Capture the cell that displays the provided text and extract its (x, y) central coordinate. 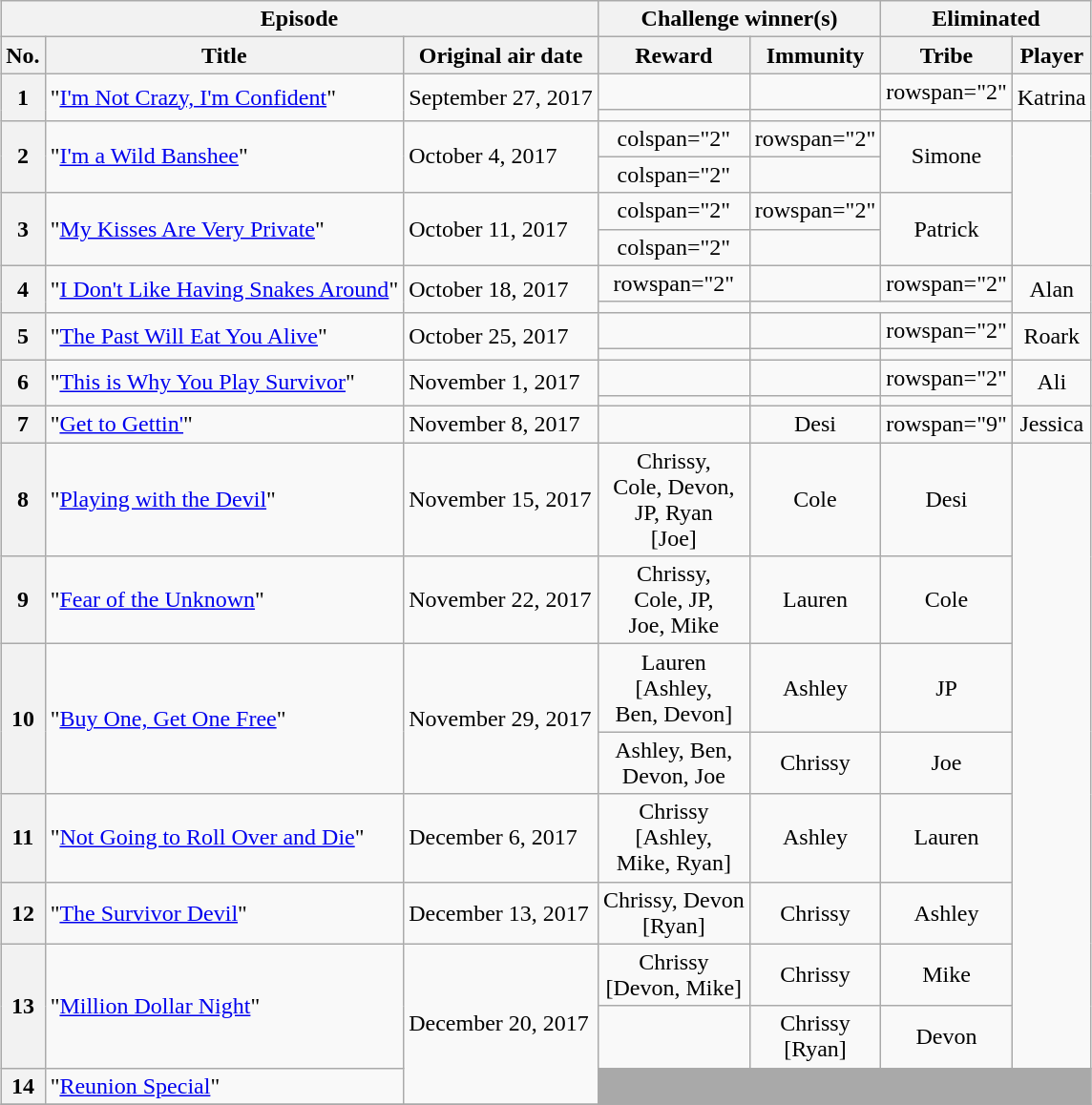
2 (23, 156)
6 (23, 382)
1 (23, 97)
Jessica (1052, 425)
"The Survivor Devil" (224, 912)
Katrina (1052, 97)
October 18, 2017 (501, 288)
Player (1052, 55)
November 8, 2017 (501, 425)
5 (23, 336)
"Playing with the Devil" (224, 500)
9 (23, 600)
rowspan="9" (947, 425)
Reward (674, 55)
8 (23, 500)
Alan (1052, 288)
Chrissy,Cole, Devon,JP, Ryan[Joe] (674, 500)
November 29, 2017 (501, 719)
"Not Going to Roll Over and Die" (224, 838)
Chrissy[Ashley,Mike, Ryan] (674, 838)
"My Kisses Are Very Private" (224, 229)
"Get to Gettin'" (224, 425)
13 (23, 1006)
Ali (1052, 382)
Patrick (947, 229)
September 27, 2017 (501, 97)
Mike (947, 975)
Chrissy, Devon[Ryan] (674, 912)
Lauren[Ashley,Ben, Devon] (674, 688)
Original air date (501, 55)
12 (23, 912)
"Million Dollar Night" (224, 1006)
"I'm Not Crazy, I'm Confident" (224, 97)
October 11, 2017 (501, 229)
Chrissy[Ryan] (815, 1036)
Episode (300, 19)
November 15, 2017 (501, 500)
Ashley, Ben,Devon, Joe (674, 763)
"Buy One, Get One Free" (224, 719)
Tribe (947, 55)
December 13, 2017 (501, 912)
Title (224, 55)
"I'm a Wild Banshee" (224, 156)
Roark (1052, 336)
Chrissy[Devon, Mike] (674, 975)
Chrissy,Cole, JP,Joe, Mike (674, 600)
"The Past Will Eat You Alive" (224, 336)
Challenge winner(s) (739, 19)
October 4, 2017 (501, 156)
"Reunion Special" (224, 1086)
Joe (947, 763)
November 1, 2017 (501, 382)
"This is Why You Play Survivor" (224, 382)
November 22, 2017 (501, 600)
Eliminated (987, 19)
Immunity (815, 55)
"I Don't Like Having Snakes Around" (224, 288)
7 (23, 425)
Devon (947, 1036)
Simone (947, 156)
October 25, 2017 (501, 336)
No. (23, 55)
10 (23, 719)
14 (23, 1086)
December 20, 2017 (501, 1024)
"Fear of the Unknown" (224, 600)
4 (23, 288)
11 (23, 838)
JP (947, 688)
3 (23, 229)
December 6, 2017 (501, 838)
